Return (X, Y) of the center of cell containing provided text 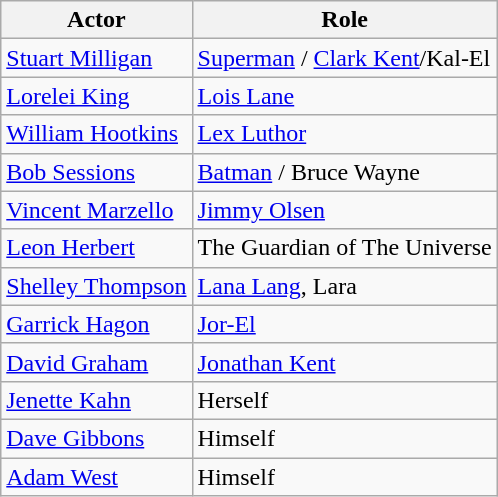
Dave Gibbons (96, 438)
Vincent Marzello (96, 210)
Jenette Kahn (96, 400)
Lorelei King (96, 96)
Lois Lane (344, 96)
Bob Sessions (96, 172)
Adam West (96, 477)
Herself (344, 400)
Role (344, 20)
William Hootkins (96, 134)
Lex Luthor (344, 134)
David Graham (96, 362)
Jor-El (344, 324)
The Guardian of The Universe (344, 248)
Jimmy Olsen (344, 210)
Batman / Bruce Wayne (344, 172)
Leon Herbert (96, 248)
Jonathan Kent (344, 362)
Stuart Milligan (96, 58)
Shelley Thompson (96, 286)
Superman / Clark Kent/Kal-El (344, 58)
Lana Lang, Lara (344, 286)
Actor (96, 20)
Garrick Hagon (96, 324)
